Return the (X, Y) coordinate for the center point of the cell that contains the specified text.  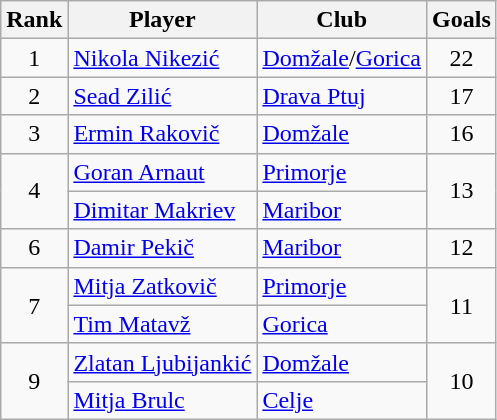
Mitja Zatkovič (162, 286)
16 (462, 134)
Domžale/Gorica (342, 58)
10 (462, 381)
3 (34, 134)
Tim Matavž (162, 324)
1 (34, 58)
Celje (342, 400)
2 (34, 96)
Goran Arnaut (162, 172)
7 (34, 305)
Dimitar Makriev (162, 210)
4 (34, 191)
6 (34, 248)
Club (342, 20)
Player (162, 20)
12 (462, 248)
22 (462, 58)
11 (462, 305)
Sead Zilić (162, 96)
Ermin Rakovič (162, 134)
9 (34, 381)
Damir Pekič (162, 248)
17 (462, 96)
Goals (462, 20)
13 (462, 191)
Drava Ptuj (342, 96)
Gorica (342, 324)
Zlatan Ljubijankić (162, 362)
Rank (34, 20)
Nikola Nikezić (162, 58)
Mitja Brulc (162, 400)
